Output the [x, y] coordinate of the center of the cell containing the given text.  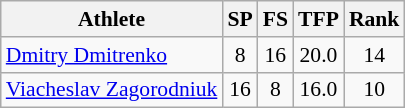
Dmitry Dmitrenko [112, 55]
16.0 [318, 90]
14 [374, 55]
Athlete [112, 19]
10 [374, 90]
Rank [374, 19]
TFP [318, 19]
FS [276, 19]
SP [240, 19]
20.0 [318, 55]
Viacheslav Zagorodniuk [112, 90]
